Identify which cell holds the provided text, then report its (X, Y) central coordinate. 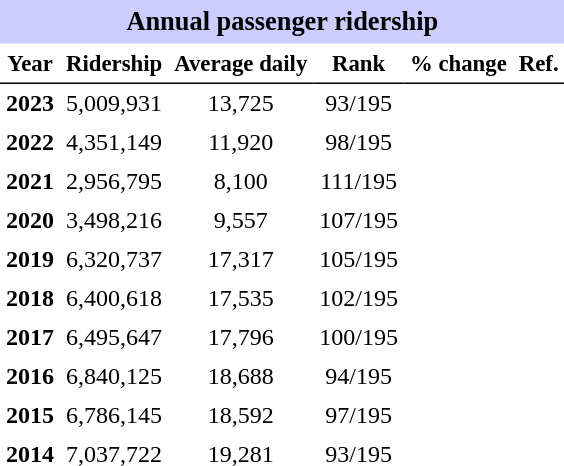
11,920 (240, 142)
94/195 (358, 376)
6,400,618 (114, 298)
107/195 (358, 220)
3,498,216 (114, 220)
5,009,931 (114, 104)
Ridership (114, 64)
2022 (30, 142)
6,495,647 (114, 338)
8,100 (240, 182)
6,840,125 (114, 376)
6,786,145 (114, 416)
17,535 (240, 298)
Average daily (240, 64)
17,796 (240, 338)
% change (458, 64)
105/195 (358, 260)
97/195 (358, 416)
2023 (30, 104)
2018 (30, 298)
102/195 (358, 298)
18,592 (240, 416)
9,557 (240, 220)
2021 (30, 182)
98/195 (358, 142)
93/195 (358, 104)
2015 (30, 416)
111/195 (358, 182)
4,351,149 (114, 142)
2016 (30, 376)
6,320,737 (114, 260)
2019 (30, 260)
Year (30, 64)
2020 (30, 220)
100/195 (358, 338)
13,725 (240, 104)
17,317 (240, 260)
Rank (358, 64)
2017 (30, 338)
2,956,795 (114, 182)
18,688 (240, 376)
